Return the (x, y) coordinate for the center point of the cell that contains the specified text.  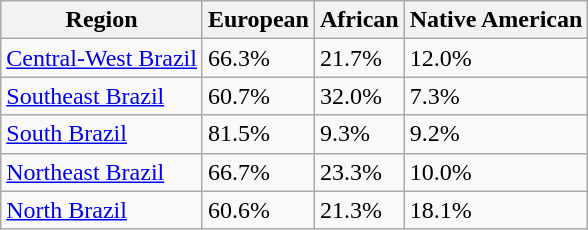
66.7% (258, 172)
9.2% (496, 134)
Native American (496, 20)
Northeast Brazil (102, 172)
7.3% (496, 96)
21.3% (359, 210)
10.0% (496, 172)
21.7% (359, 58)
North Brazil (102, 210)
Southeast Brazil (102, 96)
18.1% (496, 210)
Central-West Brazil (102, 58)
66.3% (258, 58)
32.0% (359, 96)
South Brazil (102, 134)
European (258, 20)
60.7% (258, 96)
60.6% (258, 210)
23.3% (359, 172)
Region (102, 20)
9.3% (359, 134)
African (359, 20)
12.0% (496, 58)
81.5% (258, 134)
